Find where the given text appears and provide that cell's center as (X, Y) coordinate. 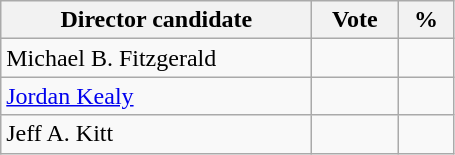
Vote (355, 20)
Michael B. Fitzgerald (156, 58)
Jordan Kealy (156, 96)
% (426, 20)
Director candidate (156, 20)
Jeff A. Kitt (156, 134)
